Determine the (X, Y) coordinate at the center of the cell enclosing the given text.  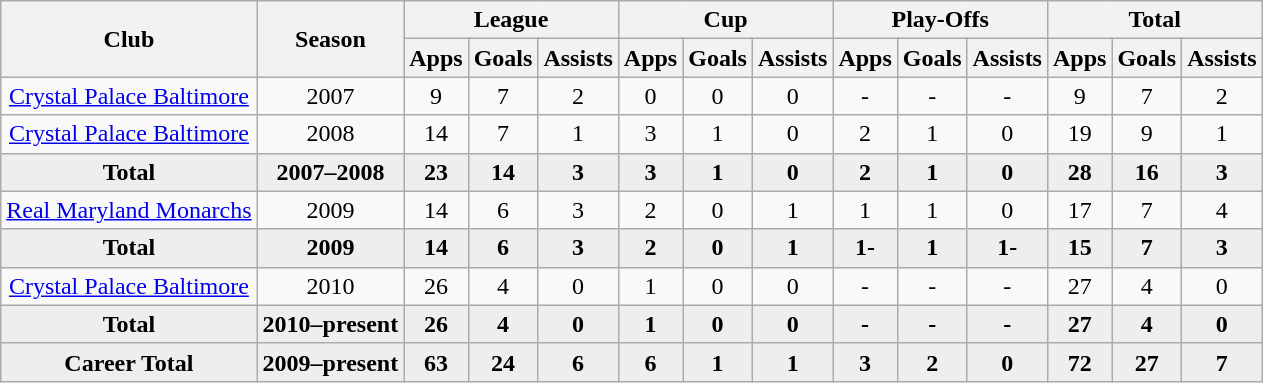
2010 (330, 286)
17 (1079, 210)
28 (1079, 172)
23 (436, 172)
24 (503, 362)
Play-Offs (940, 20)
Real Maryland Monarchs (129, 210)
2007–2008 (330, 172)
2009–present (330, 362)
Career Total (129, 362)
15 (1079, 248)
League (512, 20)
Cup (726, 20)
Season (330, 39)
72 (1079, 362)
2008 (330, 134)
Club (129, 39)
2007 (330, 96)
16 (1147, 172)
19 (1079, 134)
2010–present (330, 324)
63 (436, 362)
